Output the (x, y) coordinate of the center of the cell containing the given text.  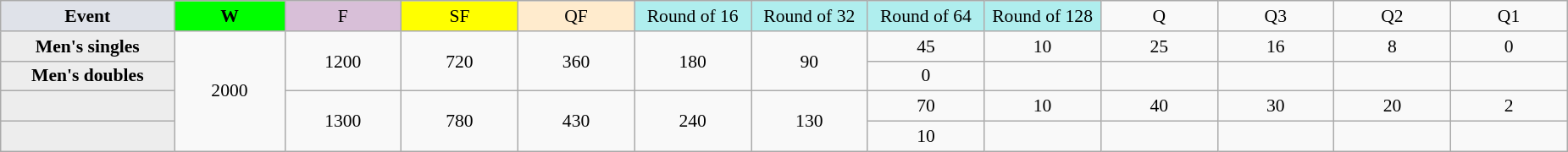
720 (460, 61)
240 (693, 122)
Event (88, 16)
2000 (230, 91)
1200 (343, 61)
40 (1159, 106)
2 (1509, 106)
Round of 32 (809, 16)
45 (926, 46)
Men's doubles (88, 76)
25 (1159, 46)
180 (693, 61)
SF (460, 16)
Men's singles (88, 46)
20 (1393, 106)
F (343, 16)
130 (809, 122)
30 (1276, 106)
W (230, 16)
360 (576, 61)
Round of 128 (1043, 16)
70 (926, 106)
90 (809, 61)
Round of 16 (693, 16)
430 (576, 122)
Q (1159, 16)
Q3 (1276, 16)
780 (460, 122)
Q2 (1393, 16)
1300 (343, 122)
Q1 (1509, 16)
16 (1276, 46)
QF (576, 16)
8 (1393, 46)
Round of 64 (926, 16)
